Detect which cell encompasses the target text, then output its [x, y] center coordinate. 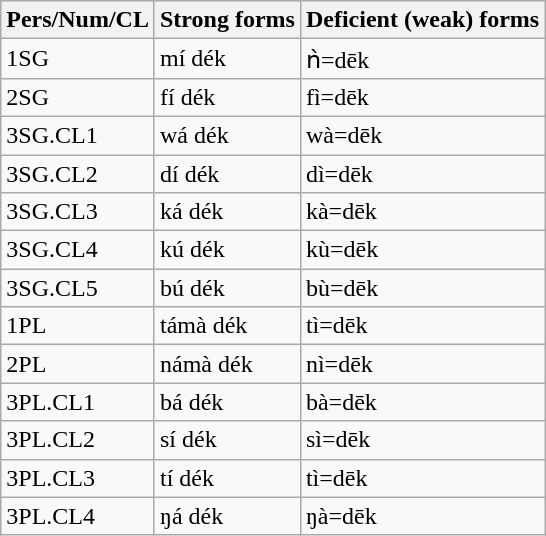
3PL.CL3 [78, 478]
3SG.CL1 [78, 135]
1PL [78, 326]
2SG [78, 97]
3SG.CL2 [78, 173]
mí dék [227, 59]
ká dék [227, 212]
ŋá dék [227, 516]
2PL [78, 364]
nì=dēk [422, 364]
Deficient (weak) forms [422, 20]
Pers/Num/CL [78, 20]
bà=dēk [422, 402]
námà dék [227, 364]
3PL.CL4 [78, 516]
fì=dēk [422, 97]
bá dék [227, 402]
bú dék [227, 288]
ŋà=dēk [422, 516]
3SG.CL4 [78, 250]
kú dék [227, 250]
3SG.CL5 [78, 288]
3PL.CL1 [78, 402]
dí dék [227, 173]
wá dék [227, 135]
sí dék [227, 440]
dì=dēk [422, 173]
ǹ=dēk [422, 59]
3PL.CL2 [78, 440]
támà dék [227, 326]
fí dék [227, 97]
1SG [78, 59]
bù=dēk [422, 288]
3SG.CL3 [78, 212]
kà=dēk [422, 212]
Strong forms [227, 20]
wà=dēk [422, 135]
sì=dēk [422, 440]
kù=dēk [422, 250]
tí dék [227, 478]
